Determine the [x, y] coordinate at the center of the cell enclosing the given text.  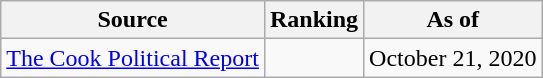
The Cook Political Report [133, 58]
Ranking [314, 20]
October 21, 2020 [453, 58]
Source [133, 20]
As of [453, 20]
